From the cell containing the given text, extract its center point as [x, y] coordinate. 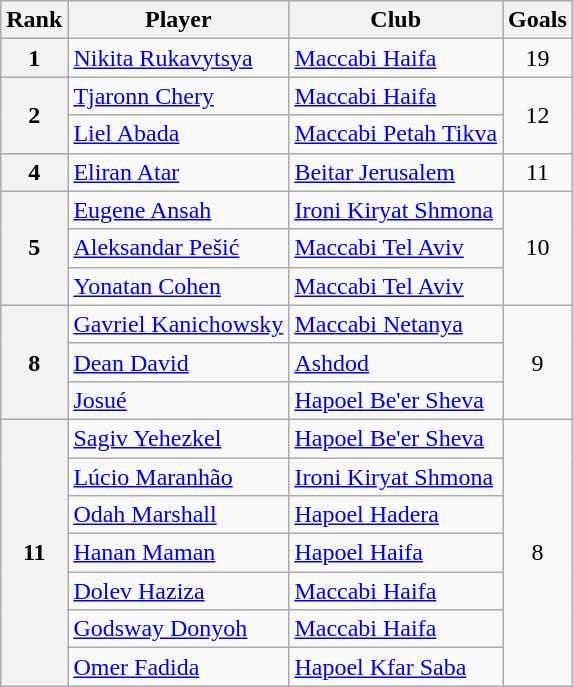
Sagiv Yehezkel [178, 438]
Tjaronn Chery [178, 96]
4 [34, 172]
Goals [538, 20]
Lúcio Maranhão [178, 477]
Aleksandar Pešić [178, 248]
9 [538, 362]
10 [538, 248]
Hapoel Kfar Saba [396, 667]
Gavriel Kanichowsky [178, 324]
Nikita Rukavytsya [178, 58]
5 [34, 248]
1 [34, 58]
Player [178, 20]
Beitar Jerusalem [396, 172]
Hapoel Haifa [396, 553]
2 [34, 115]
12 [538, 115]
Liel Abada [178, 134]
Omer Fadida [178, 667]
Maccabi Petah Tikva [396, 134]
Dean David [178, 362]
Eliran Atar [178, 172]
Hanan Maman [178, 553]
Josué [178, 400]
Ashdod [396, 362]
Eugene Ansah [178, 210]
Godsway Donyoh [178, 629]
Club [396, 20]
19 [538, 58]
Odah Marshall [178, 515]
Maccabi Netanya [396, 324]
Dolev Haziza [178, 591]
Yonatan Cohen [178, 286]
Hapoel Hadera [396, 515]
Rank [34, 20]
